Output the [X, Y] coordinate of the center of the cell containing the given text.  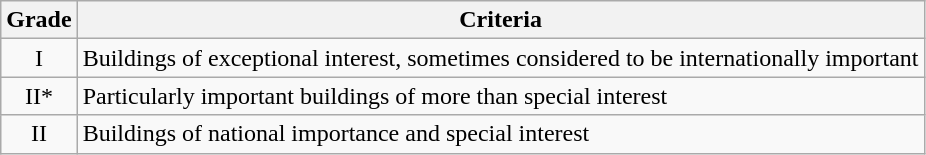
Buildings of national importance and special interest [500, 134]
Particularly important buildings of more than special interest [500, 96]
Grade [39, 20]
Criteria [500, 20]
II [39, 134]
I [39, 58]
Buildings of exceptional interest, sometimes considered to be internationally important [500, 58]
II* [39, 96]
